Capture the cell that displays the provided text and extract its (X, Y) central coordinate. 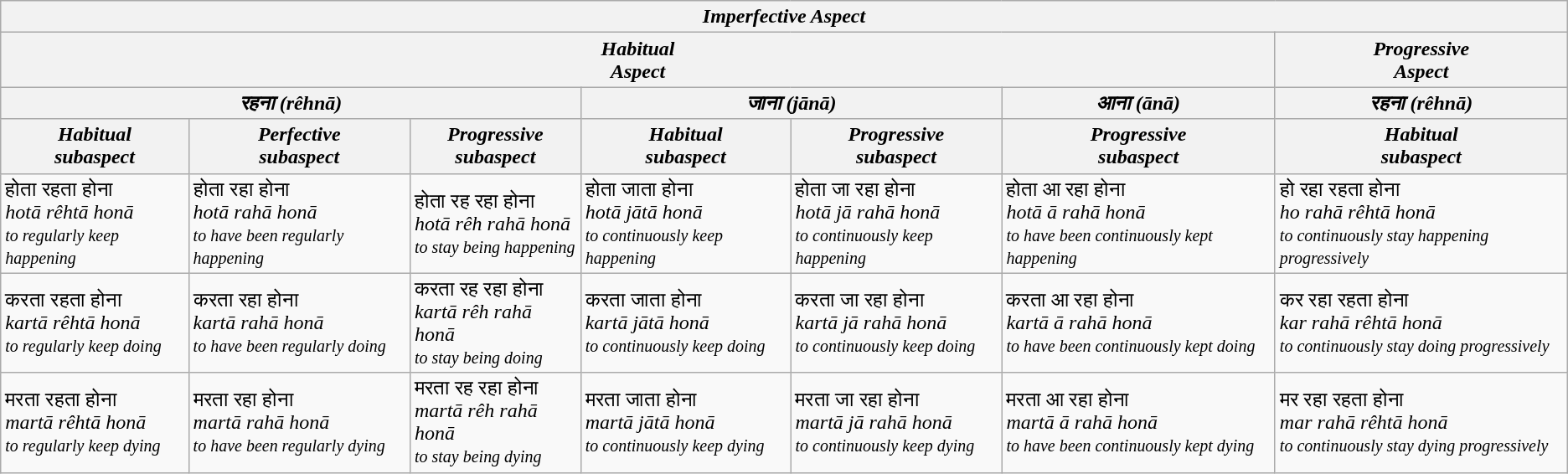
करता आ रहा होनाkartā ā rahā honāto have been continuously kept doing (1138, 323)
ProgressiveAspect (1421, 60)
मरता जाता होनाmartā jātā honāto continuously keep dying (685, 422)
Imperfective Aspect (784, 17)
जाना (jānā) (791, 103)
होता रह रहा होनाhotā rêh rahā honāto stay being happening (495, 223)
मर रहा रहता होनाmar rahā rêhtā honāto continuously stay dying progressively (1421, 422)
मरता रह रहा होनाmartā rêh rahā honāto stay being dying (495, 422)
होता जा रहा होनाhotā jā rahā honāto continuously keep happening (896, 223)
करता रहा होनाkartā rahā honāto have been regularly doing (299, 323)
करता जाता होनाkartā jātā honāto continuously keep doing (685, 323)
कर रहा रहता होनाkar rahā rêhtā honāto continuously stay doing progressively (1421, 323)
मरता जा रहा होनाmartā jā rahā honāto continuously keep dying (896, 422)
HabitualAspect (638, 60)
होता जाता होनाhotā jātā honāto continuously keep happening (685, 223)
होता रहता होनाhotā rêhtā honāto regularly keep happening (95, 223)
होता आ रहा होनाhotā ā rahā honāto have been continuously kept happening (1138, 223)
Perfectivesubaspect (299, 146)
मरता आ रहा होनाmartā ā rahā honāto have been continuously kept dying (1138, 422)
हो रहा रहता होनाho rahā rêhtā honāto continuously stay happening progressively (1421, 223)
आना (ānā) (1138, 103)
करता जा रहा होनाkartā jā rahā honāto continuously keep doing (896, 323)
होता रहा होनाhotā rahā honāto have been regularly happening (299, 223)
मरता रहा होनाmartā rahā honāto have been regularly dying (299, 422)
मरता रहता होनाmartā rêhtā honāto regularly keep dying (95, 422)
करता रह रहा होनाkartā rêh rahā honāto stay being doing (495, 323)
करता रहता होनाkartā rêhtā honāto regularly keep doing (95, 323)
